From the cell containing the given text, extract its center point as (X, Y) coordinate. 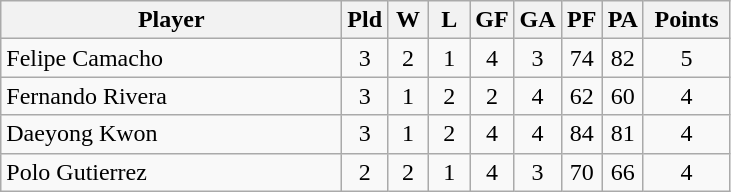
81 (622, 134)
66 (622, 172)
Felipe Camacho (172, 58)
Polo Gutierrez (172, 172)
60 (622, 96)
70 (582, 172)
5 (686, 58)
GF (492, 20)
82 (622, 58)
Pld (365, 20)
74 (582, 58)
W (408, 20)
Fernando Rivera (172, 96)
Player (172, 20)
GA (538, 20)
PA (622, 20)
62 (582, 96)
Points (686, 20)
L (450, 20)
PF (582, 20)
Daeyong Kwon (172, 134)
84 (582, 134)
